For the text-containing cell, return its midpoint in [X, Y] coordinate format. 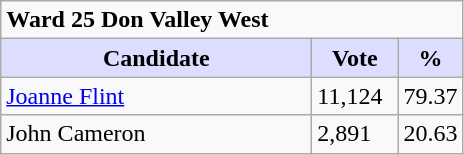
John Cameron [156, 134]
2,891 [355, 134]
Ward 25 Don Valley West [232, 20]
% [430, 58]
Candidate [156, 58]
Vote [355, 58]
79.37 [430, 96]
20.63 [430, 134]
11,124 [355, 96]
Joanne Flint [156, 96]
